Locate the cell with the specified text and output its [x, y] center coordinate. 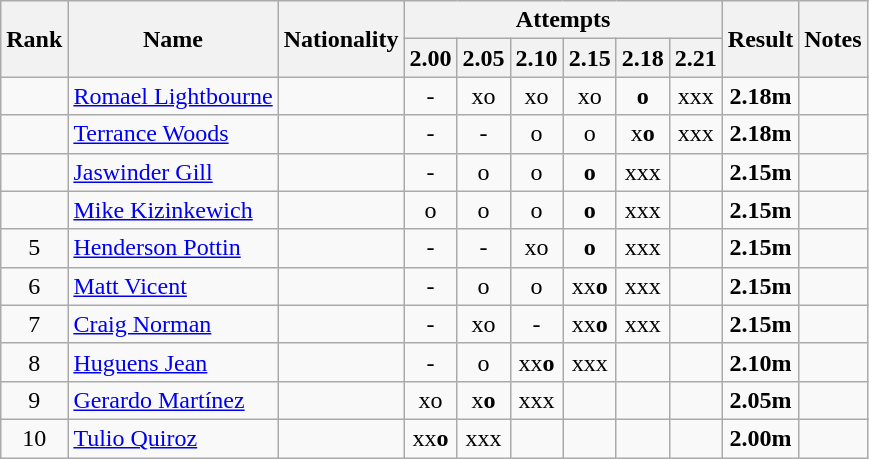
2.18 [642, 58]
Huguens Jean [173, 362]
10 [34, 438]
2.10m [760, 362]
Tulio Quiroz [173, 438]
Name [173, 39]
2.05 [484, 58]
Henderson Pottin [173, 248]
5 [34, 248]
6 [34, 286]
Notes [833, 39]
Nationality [341, 39]
2.21 [696, 58]
9 [34, 400]
2.00m [760, 438]
2.10 [536, 58]
Terrance Woods [173, 134]
Attempts [563, 20]
2.00 [430, 58]
Result [760, 39]
Gerardo Martínez [173, 400]
Mike Kizinkewich [173, 210]
2.15 [590, 58]
Craig Norman [173, 324]
8 [34, 362]
Matt Vicent [173, 286]
7 [34, 324]
2.05m [760, 400]
Romael Lightbourne [173, 96]
Jaswinder Gill [173, 172]
Rank [34, 39]
